From the cell containing the given text, extract its center point as (X, Y) coordinate. 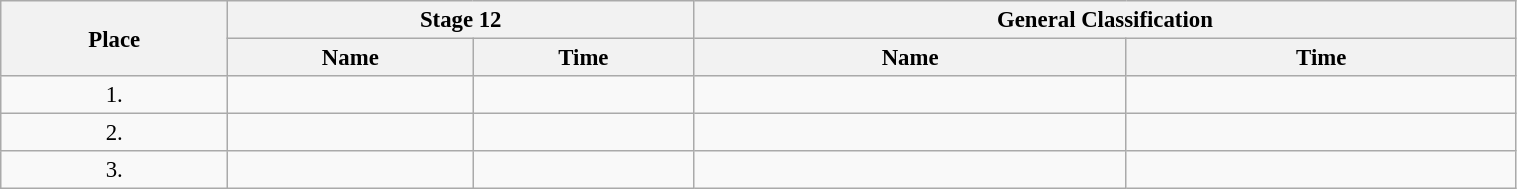
General Classification (1105, 20)
1. (114, 95)
Place (114, 38)
Stage 12 (461, 20)
2. (114, 133)
3. (114, 170)
